Output the (X, Y) coordinate of the center of the cell containing the given text.  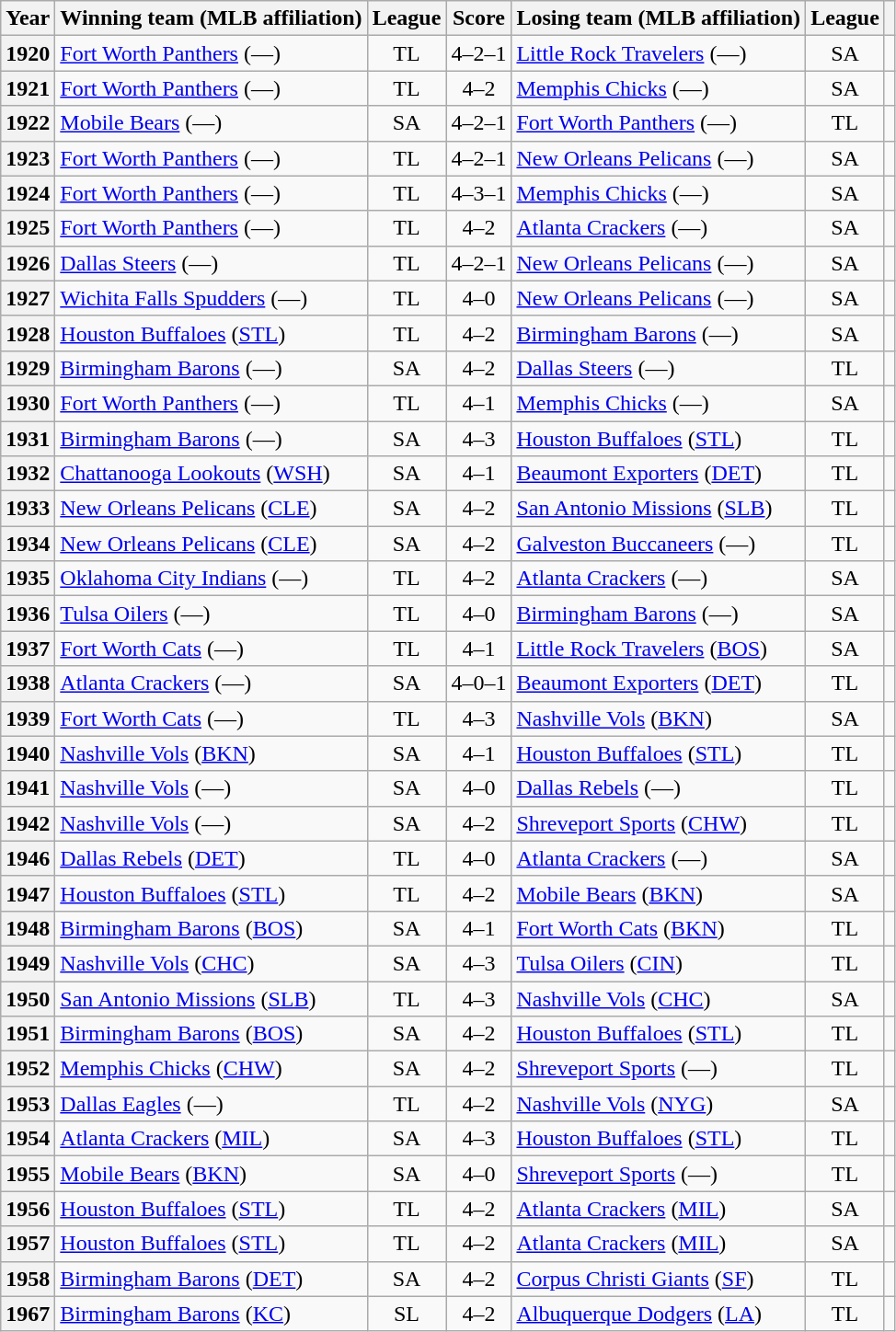
1925 (28, 228)
Galveston Buccaneers (—) (659, 544)
Dallas Rebels (DET) (212, 858)
Nashville Vols (NYG) (659, 1104)
1935 (28, 579)
SL (407, 1314)
1957 (28, 1244)
Oklahoma City Indians (—) (212, 579)
1928 (28, 333)
1920 (28, 53)
1936 (28, 614)
4–3–1 (478, 193)
1952 (28, 1069)
Birmingham Barons (KC) (212, 1314)
1938 (28, 683)
1941 (28, 788)
1939 (28, 718)
Corpus Christi Giants (SF) (659, 1279)
1921 (28, 88)
Chattanooga Lookouts (WSH) (212, 474)
1930 (28, 403)
1927 (28, 298)
1926 (28, 263)
1931 (28, 439)
Year (28, 18)
Fort Worth Cats (BKN) (659, 928)
1933 (28, 509)
1967 (28, 1314)
1949 (28, 963)
Dallas Eagles (—) (212, 1104)
1940 (28, 753)
1923 (28, 158)
1924 (28, 193)
Albuquerque Dodgers (LA) (659, 1314)
Little Rock Travelers (—) (659, 53)
Dallas Rebels (—) (659, 788)
1953 (28, 1104)
Winning team (MLB affiliation) (212, 18)
1948 (28, 928)
Score (478, 18)
1922 (28, 123)
1946 (28, 858)
1947 (28, 893)
Birmingham Barons (DET) (212, 1279)
Tulsa Oilers (—) (212, 614)
Memphis Chicks (CHW) (212, 1069)
Shreveport Sports (CHW) (659, 823)
1950 (28, 998)
1942 (28, 823)
Tulsa Oilers (CIN) (659, 963)
1955 (28, 1174)
1932 (28, 474)
4–0–1 (478, 683)
Wichita Falls Spudders (—) (212, 298)
1951 (28, 1034)
1934 (28, 544)
Mobile Bears (—) (212, 123)
1954 (28, 1139)
Little Rock Travelers (BOS) (659, 649)
1937 (28, 649)
Losing team (MLB affiliation) (659, 18)
1956 (28, 1209)
1958 (28, 1279)
1929 (28, 368)
